For the text-containing cell, return its midpoint in (x, y) coordinate format. 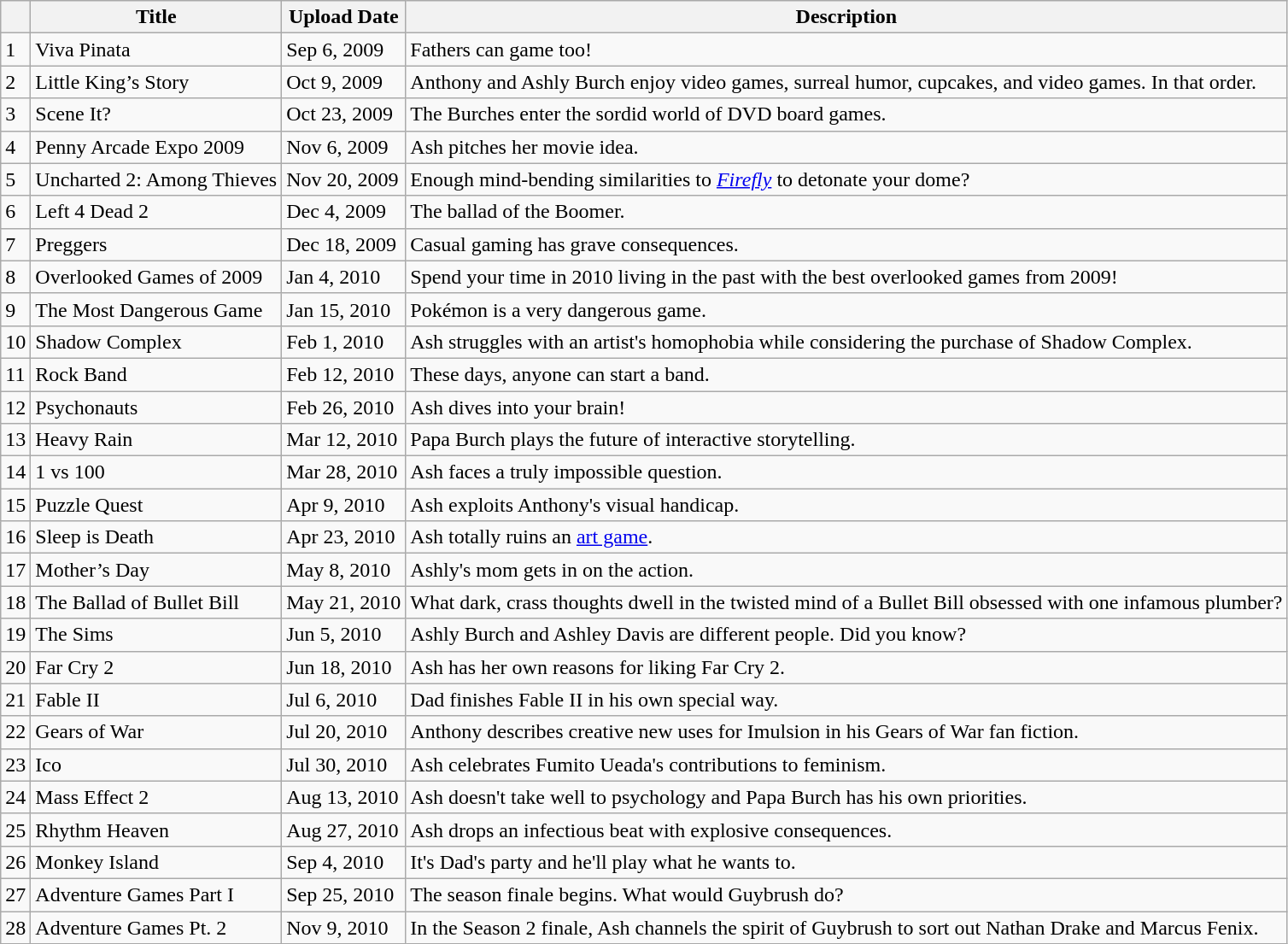
Sep 4, 2010 (343, 862)
1 vs 100 (156, 472)
Feb 26, 2010 (343, 408)
Shadow Complex (156, 342)
12 (15, 408)
Oct 9, 2009 (343, 82)
May 21, 2010 (343, 602)
Feb 1, 2010 (343, 342)
6 (15, 212)
Jun 18, 2010 (343, 667)
Anthony and Ashly Burch enjoy video games, surreal humor, cupcakes, and video games. In that order. (846, 82)
Dec 4, 2009 (343, 212)
It's Dad's party and he'll play what he wants to. (846, 862)
14 (15, 472)
Preggers (156, 244)
Fathers can game too! (846, 50)
Sleep is Death (156, 537)
The Ballad of Bullet Bill (156, 602)
Sep 25, 2010 (343, 894)
Adventure Games Part I (156, 894)
Viva Pinata (156, 50)
2 (15, 82)
10 (15, 342)
26 (15, 862)
Mar 28, 2010 (343, 472)
Ash exploits Anthony's visual handicap. (846, 505)
Spend your time in 2010 living in the past with the best overlooked games from 2009! (846, 277)
13 (15, 440)
Dec 18, 2009 (343, 244)
23 (15, 765)
Fable II (156, 700)
Ash doesn't take well to psychology and Papa Burch has his own priorities. (846, 797)
These days, anyone can start a band. (846, 374)
Ash celebrates Fumito Ueada's contributions to feminism. (846, 765)
Nov 9, 2010 (343, 927)
11 (15, 374)
Ashly Burch and Ashley Davis are different people. Did you know? (846, 635)
9 (15, 309)
Ico (156, 765)
Jul 20, 2010 (343, 732)
4 (15, 147)
Jan 4, 2010 (343, 277)
27 (15, 894)
17 (15, 570)
The season finale begins. What would Guybrush do? (846, 894)
Enough mind-bending similarities to Firefly to detonate your dome? (846, 179)
Casual gaming has grave consequences. (846, 244)
Left 4 Dead 2 (156, 212)
In the Season 2 finale, Ash channels the spirit of Guybrush to sort out Nathan Drake and Marcus Fenix. (846, 927)
Ash dives into your brain! (846, 408)
Nov 6, 2009 (343, 147)
Papa Burch plays the future of interactive storytelling. (846, 440)
15 (15, 505)
Ashly's mom gets in on the action. (846, 570)
Penny Arcade Expo 2009 (156, 147)
What dark, crass thoughts dwell in the twisted mind of a Bullet Bill obsessed with one infamous plumber? (846, 602)
Jul 30, 2010 (343, 765)
24 (15, 797)
Apr 23, 2010 (343, 537)
1 (15, 50)
Monkey Island (156, 862)
25 (15, 830)
28 (15, 927)
Upload Date (343, 17)
Ash drops an infectious beat with explosive consequences. (846, 830)
21 (15, 700)
Feb 12, 2010 (343, 374)
Title (156, 17)
Aug 13, 2010 (343, 797)
Overlooked Games of 2009 (156, 277)
Nov 20, 2009 (343, 179)
22 (15, 732)
Description (846, 17)
Adventure Games Pt. 2 (156, 927)
Aug 27, 2010 (343, 830)
Mar 12, 2010 (343, 440)
Mother’s Day (156, 570)
19 (15, 635)
Uncharted 2: Among Thieves (156, 179)
The Sims (156, 635)
18 (15, 602)
May 8, 2010 (343, 570)
16 (15, 537)
Oct 23, 2009 (343, 114)
The Burches enter the sordid world of DVD board games. (846, 114)
The ballad of the Boomer. (846, 212)
Jul 6, 2010 (343, 700)
Jun 5, 2010 (343, 635)
Rhythm Heaven (156, 830)
Scene It? (156, 114)
Psychonauts (156, 408)
Dad finishes Fable II in his own special way. (846, 700)
Ash pitches her movie idea. (846, 147)
Mass Effect 2 (156, 797)
Gears of War (156, 732)
Sep 6, 2009 (343, 50)
Puzzle Quest (156, 505)
8 (15, 277)
20 (15, 667)
5 (15, 179)
Pokémon is a very dangerous game. (846, 309)
Jan 15, 2010 (343, 309)
Ash faces a truly impossible question. (846, 472)
Heavy Rain (156, 440)
Apr 9, 2010 (343, 505)
Anthony describes creative new uses for Imulsion in his Gears of War fan fiction. (846, 732)
Ash struggles with an artist's homophobia while considering the purchase of Shadow Complex. (846, 342)
Rock Band (156, 374)
Ash totally ruins an art game. (846, 537)
Little King’s Story (156, 82)
Far Cry 2 (156, 667)
7 (15, 244)
3 (15, 114)
The Most Dangerous Game (156, 309)
Ash has her own reasons for liking Far Cry 2. (846, 667)
